Identify which cell holds the provided text, then report its [X, Y] central coordinate. 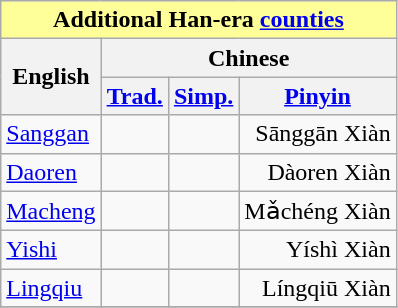
Daoren [51, 172]
Lingqiu [51, 288]
Macheng [51, 211]
Sānggān Xiàn [318, 134]
Mǎchéng Xiàn [318, 211]
Additional Han-era counties [198, 20]
Yishi [51, 250]
Chinese [248, 58]
Trad. [134, 96]
Simp. [203, 96]
Sanggan [51, 134]
Língqiū Xiàn [318, 288]
Dàoren Xiàn [318, 172]
Yíshì Xiàn [318, 250]
English [51, 77]
Pinyin [318, 96]
